Provide the [X, Y] coordinate of the cell's center where the given text is located.  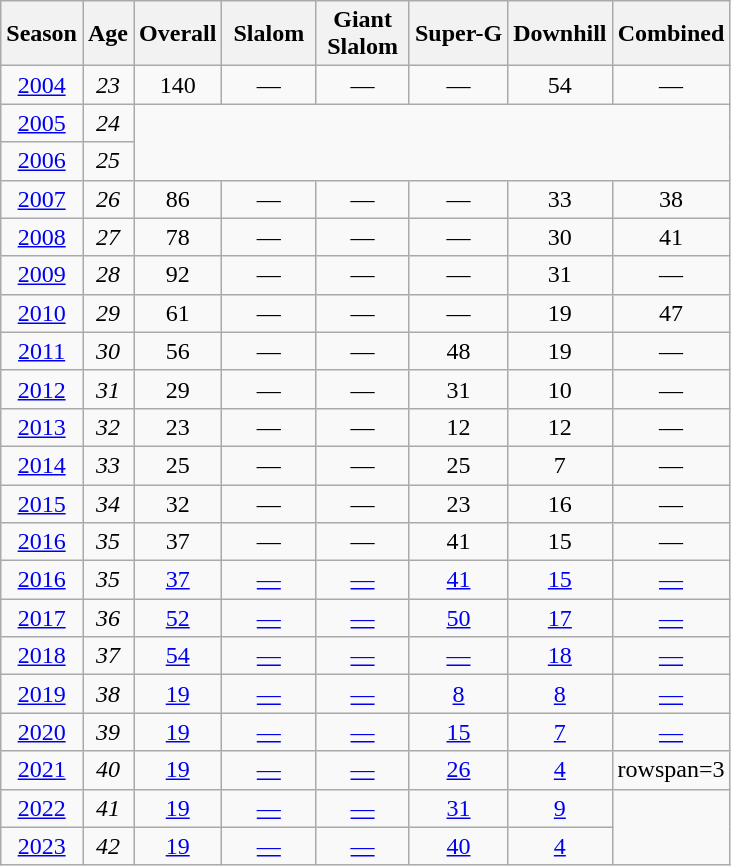
Downhill [560, 34]
10 [560, 389]
36 [108, 618]
27 [108, 237]
140 [178, 85]
18 [560, 656]
2005 [42, 123]
2011 [42, 351]
2010 [42, 313]
2019 [42, 694]
16 [560, 503]
28 [108, 275]
2020 [42, 732]
rowspan=3 [671, 770]
2022 [42, 808]
Combined [671, 34]
2023 [42, 846]
56 [178, 351]
2017 [42, 618]
92 [178, 275]
9 [560, 808]
Super-G [458, 34]
2018 [42, 656]
39 [108, 732]
42 [108, 846]
61 [178, 313]
2012 [42, 389]
Slalom [269, 34]
Giant Slalom [363, 34]
50 [458, 618]
2014 [42, 465]
2015 [42, 503]
48 [458, 351]
78 [178, 237]
Season [42, 34]
2013 [42, 427]
2008 [42, 237]
2006 [42, 161]
34 [108, 503]
2004 [42, 85]
Overall [178, 34]
Age [108, 34]
2007 [42, 199]
86 [178, 199]
24 [108, 123]
2009 [42, 275]
47 [671, 313]
17 [560, 618]
52 [178, 618]
2021 [42, 770]
